Search for the cell housing the specified text and yield its (X, Y) center coordinate. 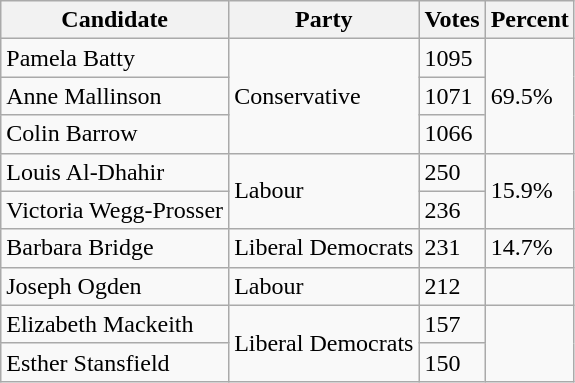
Colin Barrow (115, 134)
Conservative (324, 96)
212 (452, 286)
1071 (452, 96)
Party (324, 20)
Anne Mallinson (115, 96)
250 (452, 172)
Louis Al-Dhahir (115, 172)
14.7% (530, 248)
1095 (452, 58)
Joseph Ogden (115, 286)
Pamela Batty (115, 58)
157 (452, 324)
Elizabeth Mackeith (115, 324)
Victoria Wegg-Prosser (115, 210)
Esther Stansfield (115, 362)
231 (452, 248)
Percent (530, 20)
Candidate (115, 20)
Barbara Bridge (115, 248)
1066 (452, 134)
Votes (452, 20)
69.5% (530, 96)
150 (452, 362)
15.9% (530, 191)
236 (452, 210)
